From the cell containing the given text, extract its center point as [X, Y] coordinate. 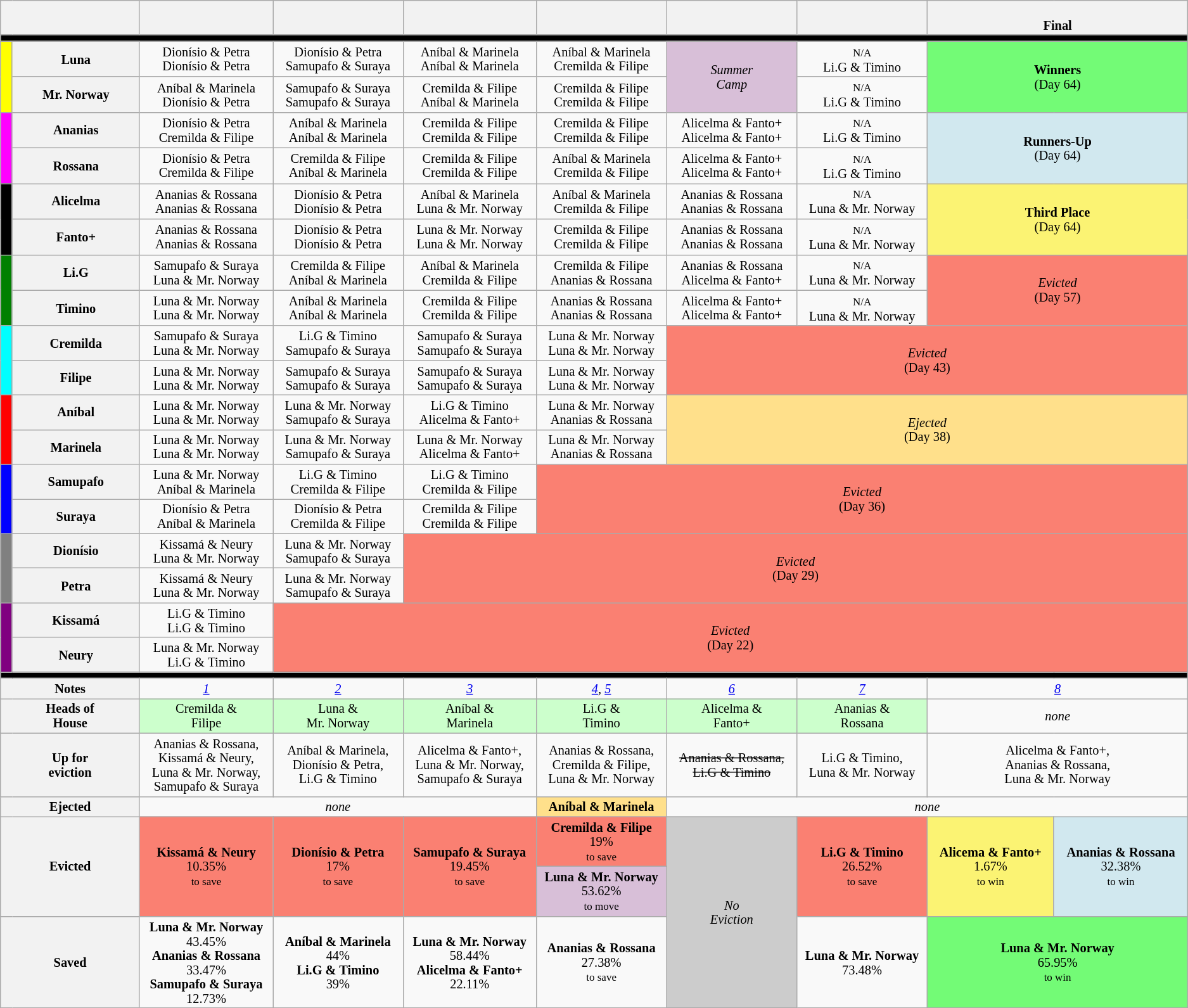
Li.G & Timino26.52%to save [862, 867]
Ananias & Rossana,Li.G & Timino [732, 765]
Aníbal [76, 412]
Ananias & Rossana32.38%to win [1121, 867]
Samupafo [76, 482]
SummerCamp [732, 77]
Ananias & Rossana,Kissamá & Neury,Luna & Mr. Norway,Samupafo & Suraya [206, 765]
Li.G &Timino [601, 716]
Li.G & TiminoLi.G & Timino [206, 620]
Mr. Norway [76, 94]
Ananias & Rossana,Cremilda & Filipe,Luna & Mr. Norway [601, 765]
Cremilda & Filipe19%to save [601, 841]
4, 5 [601, 688]
Li.G & Timino,Luna & Mr. Norway [862, 765]
Luna & Mr. Norway65.95%to win [1057, 962]
Notes [70, 688]
3 [469, 688]
NoEviction [732, 912]
Runners-Up(Day 64) [1057, 148]
Alicelma & Fanto+,Luna & Mr. Norway,Samupafo & Suraya [469, 765]
Timino [76, 308]
Dionísio & PetraSamupafo & Suraya [338, 59]
Ananias &Rossana [862, 716]
Saved [70, 962]
Luna & Mr. NorwayAníbal & Marinela [206, 482]
Li.G [76, 272]
Ananias & RossanaAlicelma & Fanto+ [732, 272]
Marinela [76, 447]
Dionísio [76, 551]
Evicted(Day 36) [862, 499]
8 [1057, 688]
Aníbal & Marinela [601, 807]
Up foreviction [70, 765]
Aníbal & MarinelaDionísio & Petra [206, 94]
1 [206, 688]
Winners(Day 64) [1057, 77]
2 [338, 688]
Aníbal & MarinelaLuna & Mr. Norway [469, 201]
Luna & Mr. Norway43.45%Ananias & Rossana33.47%Samupafo & Suraya12.73% [206, 962]
Evicted(Day 57) [1057, 290]
Alicelma & Fanto+,Ananias & Rossana,Luna & Mr. Norway [1057, 765]
Filipe [76, 378]
Dionísio & PetraAníbal & Marinela [206, 516]
Suraya [76, 516]
Cremilda &Filipe [206, 716]
Luna & Mr. Norway53.62%to move [601, 891]
Neury [76, 655]
Rossana [76, 165]
Luna & Mr. Norway58.44%Alicelma & Fanto+22.11% [469, 962]
Petra [76, 585]
Fanto+ [76, 236]
Cremilda & FilipeAnanias & Rossana [601, 272]
Alicelma [76, 201]
Aníbal &Marinela [469, 716]
Aníbal & Marinela,Dionísio & Petra,Li.G & Timino [338, 765]
Luna &Mr. Norway [338, 716]
Ananias [76, 130]
Luna [76, 59]
Dionísio & Petra17%to save [338, 867]
Ejected [70, 807]
Evicted(Day 22) [730, 637]
Ejected(Day 38) [928, 430]
Samupafo & Suraya19.45%to save [469, 867]
Heads ofHouse [70, 716]
Kissamá [76, 620]
Final [1057, 18]
Cremilda [76, 343]
Evicted [70, 867]
Luna & Mr. NorwayLi.G & Timino [206, 655]
Ananias & Rossana27.38%to save [601, 962]
Alicema & Fanto+1.67%to win [990, 867]
Luna & Mr. Norway73.48% [862, 962]
Luna & Mr. NorwayAlicelma & Fanto+ [469, 447]
6 [732, 688]
Li.G & TiminoAlicelma & Fanto+ [469, 412]
Aníbal & Marinela44%Li.G & Timino39% [338, 962]
Kissamá & Neury10.35%to save [206, 867]
Li.G & TiminoSamupafo & Suraya [338, 343]
Third Place(Day 64) [1057, 219]
Alicelma &Fanto+ [732, 716]
Evicted(Day 29) [796, 568]
Evicted(Day 43) [928, 360]
7 [862, 688]
